Detect which cell encompasses the target text, then output its [X, Y] center coordinate. 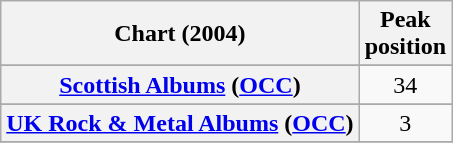
UK Rock & Metal Albums (OCC) [180, 123]
Scottish Albums (OCC) [180, 85]
Peakposition [405, 34]
34 [405, 85]
3 [405, 123]
Chart (2004) [180, 34]
